Search for the cell housing the specified text and yield its (x, y) center coordinate. 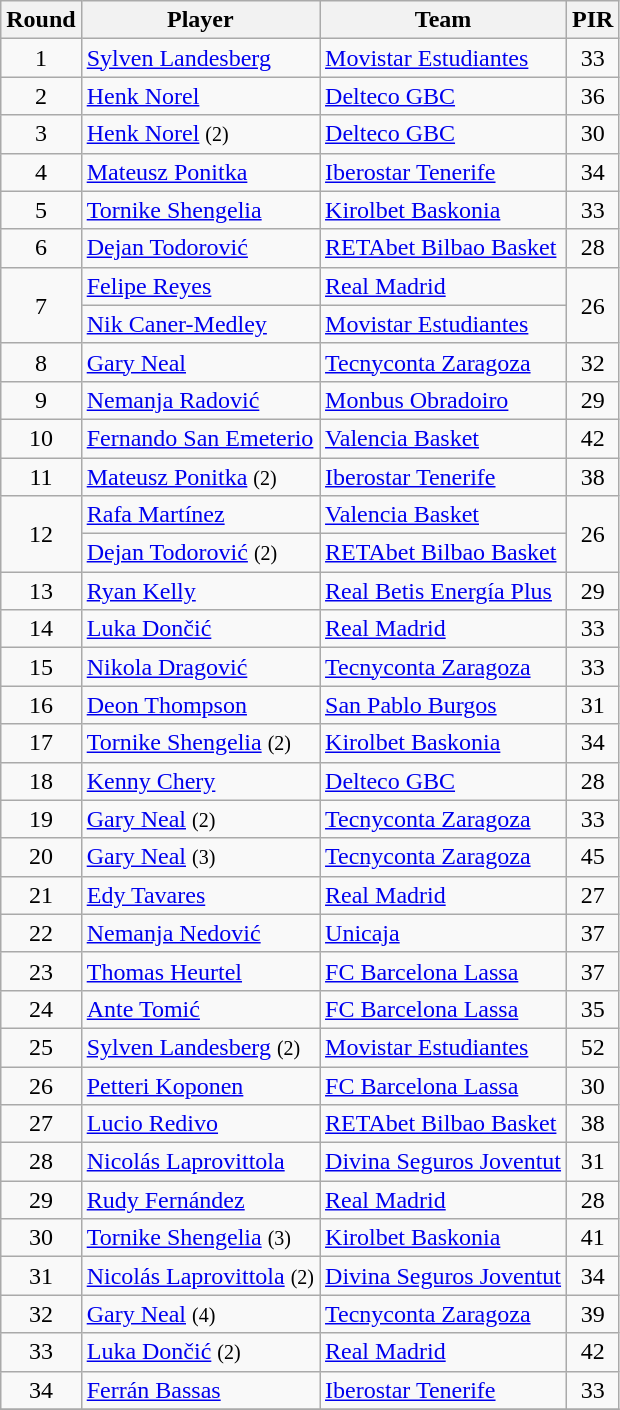
21 (41, 895)
12 (41, 534)
Team (444, 20)
Henk Norel (200, 96)
Nicolás Laprovittola (2) (200, 1276)
39 (593, 1314)
45 (593, 857)
Rafa Martínez (200, 515)
Felipe Reyes (200, 286)
Tornike Shengelia (200, 210)
Henk Norel (2) (200, 134)
18 (41, 781)
Ryan Kelly (200, 591)
20 (41, 857)
35 (593, 1009)
41 (593, 1238)
9 (41, 400)
Kenny Chery (200, 781)
14 (41, 629)
22 (41, 933)
36 (593, 96)
Tornike Shengelia (3) (200, 1238)
Fernando San Emeterio (200, 438)
15 (41, 667)
Ferrán Bassas (200, 1390)
2 (41, 96)
25 (41, 1047)
4 (41, 172)
Nemanja Nedović (200, 933)
Gary Neal (4) (200, 1314)
Edy Tavares (200, 895)
Dejan Todorović (200, 248)
Mateusz Ponitka (200, 172)
6 (41, 248)
Gary Neal (3) (200, 857)
Ante Tomić (200, 1009)
8 (41, 362)
Gary Neal (200, 362)
Dejan Todorović (2) (200, 553)
Rudy Fernández (200, 1200)
Player (200, 20)
Sylven Landesberg (2) (200, 1047)
10 (41, 438)
Mateusz Ponitka (2) (200, 477)
PIR (593, 20)
Sylven Landesberg (200, 58)
Gary Neal (2) (200, 819)
San Pablo Burgos (444, 705)
16 (41, 705)
17 (41, 743)
23 (41, 971)
Nemanja Radović (200, 400)
Luka Dončić (200, 629)
3 (41, 134)
Nicolás Laprovittola (200, 1162)
5 (41, 210)
52 (593, 1047)
Real Betis Energía Plus (444, 591)
Deon Thompson (200, 705)
Monbus Obradoiro (444, 400)
Tornike Shengelia (2) (200, 743)
Thomas Heurtel (200, 971)
Petteri Koponen (200, 1085)
Nik Caner-Medley (200, 324)
11 (41, 477)
24 (41, 1009)
Nikola Dragović (200, 667)
7 (41, 305)
Lucio Redivo (200, 1124)
Luka Dončić (2) (200, 1352)
19 (41, 819)
Unicaja (444, 933)
13 (41, 591)
1 (41, 58)
Round (41, 20)
